Scan for the cell matching the given text and deliver its (X, Y) coordinate at center. 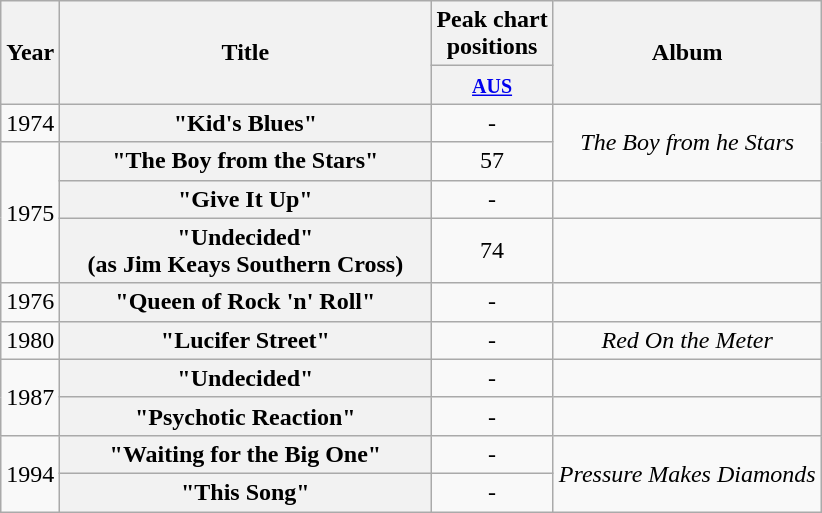
Pressure Makes Diamonds (687, 473)
"Queen of Rock 'n' Roll" (246, 302)
AUS (492, 85)
1975 (30, 212)
"Waiting for the Big One" (246, 454)
"Lucifer Street" (246, 340)
"This Song" (246, 492)
The Boy from he Stars (687, 142)
1980 (30, 340)
"Undecided" (246, 378)
"Give It Up" (246, 199)
74 (492, 250)
Album (687, 52)
1974 (30, 123)
Title (246, 52)
1987 (30, 397)
Red On the Meter (687, 340)
Year (30, 52)
"The Boy from the Stars" (246, 161)
1976 (30, 302)
57 (492, 161)
"Kid's Blues" (246, 123)
"Undecided" (as Jim Keays Southern Cross) (246, 250)
Peak chartpositions (492, 34)
"Psychotic Reaction" (246, 416)
1994 (30, 473)
